Detect which cell encompasses the target text, then output its [X, Y] center coordinate. 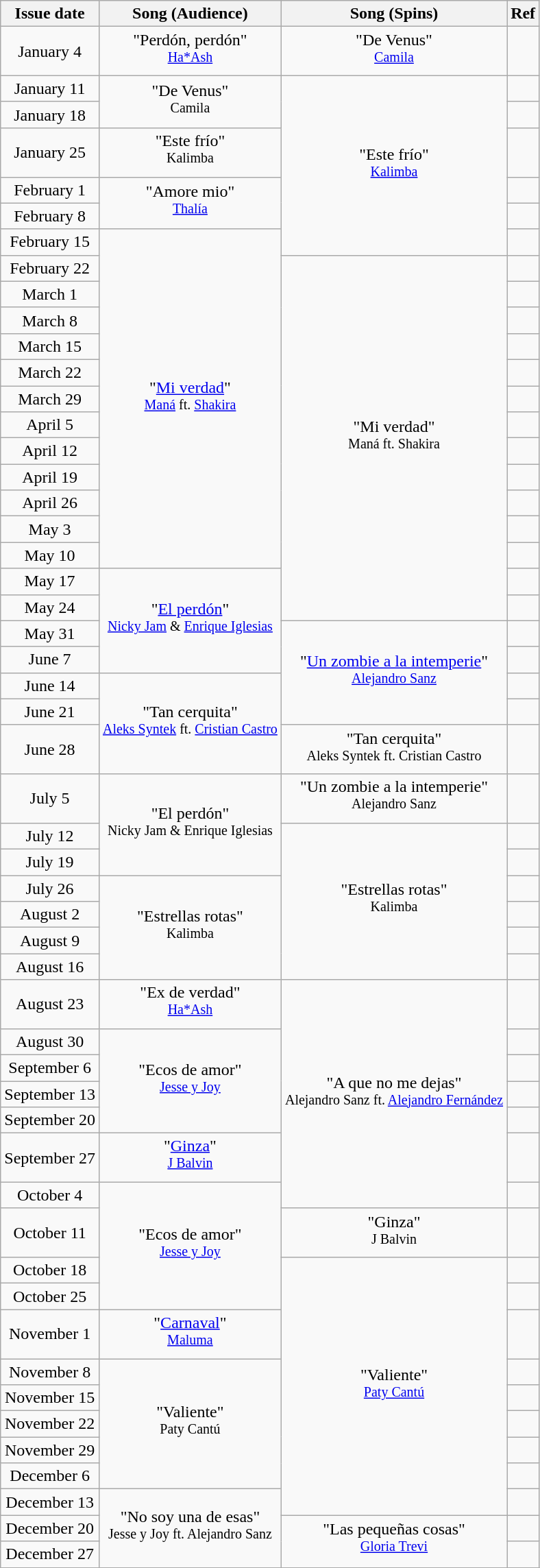
Song (Spins) [393, 14]
April 12 [50, 451]
January 18 [50, 114]
April 19 [50, 477]
October 18 [50, 1270]
March 8 [50, 320]
October 4 [50, 1195]
March 29 [50, 399]
April 26 [50, 503]
September 6 [50, 1068]
March 22 [50, 372]
"No soy una de esas"Jesse y Joy ft. Alejandro Sanz [190, 1528]
December 27 [50, 1554]
"Perdón, perdón"Ha*Ash [190, 51]
May 24 [50, 607]
Song (Audience) [190, 14]
"Carnaval"Maluma [190, 1334]
Ref [524, 14]
August 16 [50, 967]
May 17 [50, 581]
June 21 [50, 712]
August 23 [50, 1004]
July 19 [50, 863]
November 15 [50, 1398]
July 12 [50, 836]
December 20 [50, 1528]
February 1 [50, 190]
"Las pequeñas cosas"Gloria Trevi [393, 1541]
September 27 [50, 1158]
February 22 [50, 268]
February 15 [50, 242]
September 20 [50, 1120]
November 22 [50, 1424]
October 25 [50, 1296]
May 3 [50, 529]
April 5 [50, 425]
July 5 [50, 799]
February 8 [50, 216]
August 9 [50, 941]
"A que no me dejas"Alejandro Sanz ft. Alejandro Fernández [393, 1094]
July 26 [50, 889]
"Ex de verdad"Ha*Ash [190, 1004]
June 14 [50, 686]
November 1 [50, 1334]
June 7 [50, 660]
October 11 [50, 1233]
June 28 [50, 749]
December 13 [50, 1502]
March 15 [50, 346]
January 11 [50, 88]
August 30 [50, 1041]
August 2 [50, 915]
January 4 [50, 51]
Issue date [50, 14]
September 13 [50, 1094]
"Amore mio"Thalía [190, 203]
December 6 [50, 1476]
January 25 [50, 152]
November 29 [50, 1450]
May 10 [50, 555]
November 8 [50, 1372]
March 1 [50, 294]
May 31 [50, 634]
